Identify which cell holds the provided text, then report its (x, y) central coordinate. 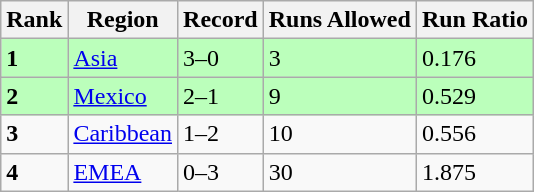
1.875 (474, 172)
0.529 (474, 96)
2 (34, 96)
Run Ratio (474, 20)
Region (123, 20)
3–0 (221, 58)
Caribbean (123, 134)
Mexico (123, 96)
1 (34, 58)
Record (221, 20)
2–1 (221, 96)
EMEA (123, 172)
1–2 (221, 134)
Runs Allowed (340, 20)
4 (34, 172)
30 (340, 172)
9 (340, 96)
Rank (34, 20)
10 (340, 134)
0–3 (221, 172)
0.176 (474, 58)
Asia (123, 58)
0.556 (474, 134)
